From the cell containing the given text, extract its center point as [x, y] coordinate. 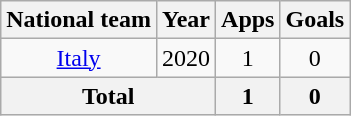
Goals [315, 20]
Apps [248, 20]
National team [79, 20]
Year [186, 20]
Italy [79, 58]
Total [108, 96]
2020 [186, 58]
